Scan for the cell matching the given text and deliver its [X, Y] coordinate at center. 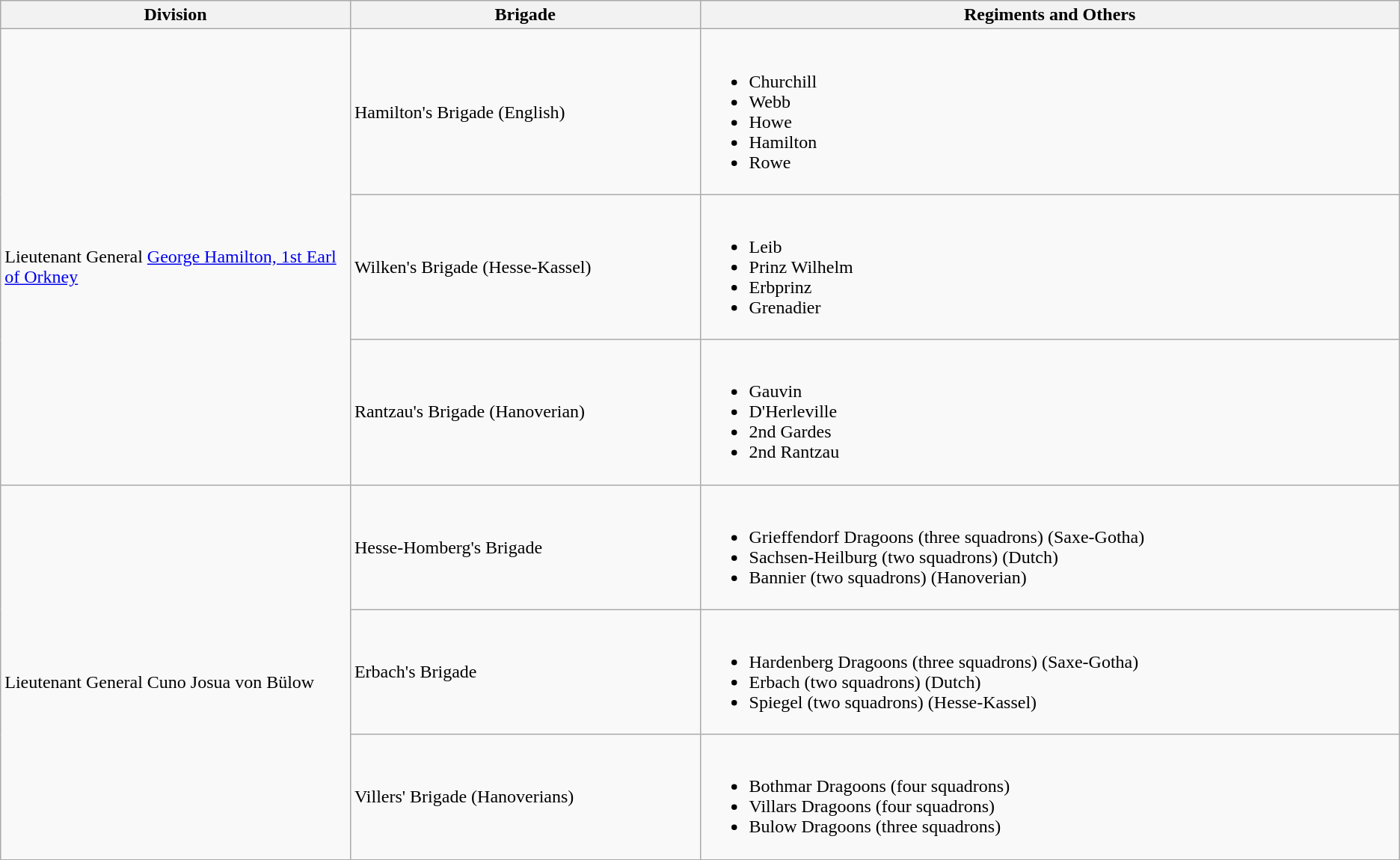
Hamilton's Brigade (English) [525, 112]
Villers' Brigade (Hanoverians) [525, 797]
Regiments and Others [1050, 15]
Rantzau's Brigade (Hanoverian) [525, 412]
Bothmar Dragoons (four squadrons)Villars Dragoons (four squadrons)Bulow Dragoons (three squadrons) [1050, 797]
LeibPrinz WilhelmErbprinzGrenadier [1050, 267]
Division [176, 15]
Lieutenant General Cuno Josua von Bülow [176, 672]
Brigade [525, 15]
Lieutenant General George Hamilton, 1st Earl of Orkney [176, 257]
Grieffendorf Dragoons (three squadrons) (Saxe-Gotha)Sachsen-Heilburg (two squadrons) (Dutch)Bannier (two squadrons) (Hanoverian) [1050, 547]
ChurchillWebbHoweHamiltonRowe [1050, 112]
GauvinD'Herleville2nd Gardes2nd Rantzau [1050, 412]
Wilken's Brigade (Hesse-Kassel) [525, 267]
Hesse-Homberg's Brigade [525, 547]
Erbach's Brigade [525, 672]
Hardenberg Dragoons (three squadrons) (Saxe-Gotha)Erbach (two squadrons) (Dutch)Spiegel (two squadrons) (Hesse-Kassel) [1050, 672]
